Extract the (x, y) coordinate from the center of the cell holding the provided text.  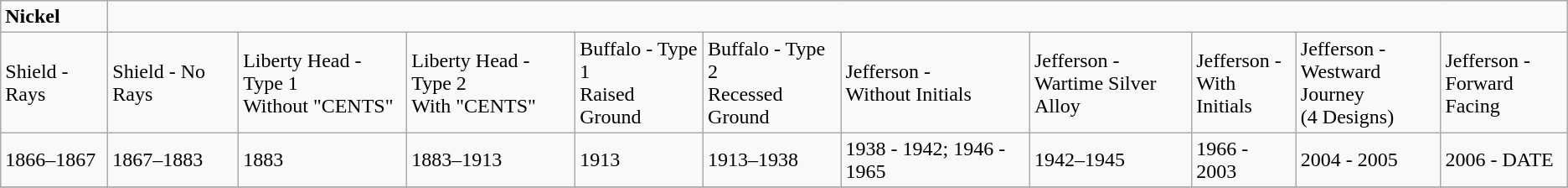
2006 - DATE (1504, 159)
1867–1883 (173, 159)
Nickel (54, 17)
1866–1867 (54, 159)
Liberty Head - Type 1Without "CENTS" (323, 82)
2004 - 2005 (1369, 159)
Jefferson -Without Initials (935, 82)
Jefferson -Wartime Silver Alloy (1111, 82)
Buffalo - Type 2Recessed Ground (772, 82)
Buffalo - Type 1Raised Ground (640, 82)
Shield - Rays (54, 82)
Jefferson -Westward Journey(4 Designs) (1369, 82)
1938 - 1942; 1946 - 1965 (935, 159)
Jefferson -With Initials (1245, 82)
1913 (640, 159)
Jefferson -Forward Facing (1504, 82)
Shield - No Rays (173, 82)
1883–1913 (491, 159)
1966 - 2003 (1245, 159)
Liberty Head - Type 2With "CENTS" (491, 82)
1883 (323, 159)
1913–1938 (772, 159)
1942–1945 (1111, 159)
